Provide the (X, Y) coordinate of the cell's center where the given text is located.  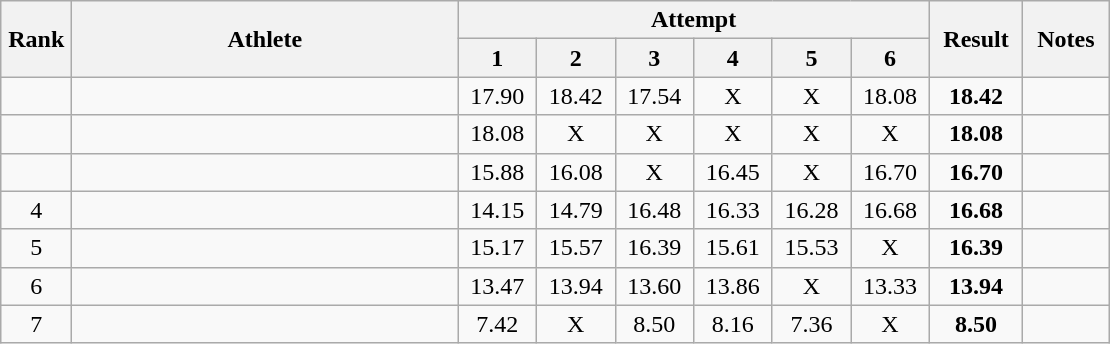
16.08 (576, 172)
13.86 (734, 286)
7 (36, 324)
15.53 (812, 248)
2 (576, 58)
14.15 (498, 210)
15.57 (576, 248)
16.28 (812, 210)
17.54 (654, 96)
8.16 (734, 324)
Athlete (265, 39)
13.47 (498, 286)
16.33 (734, 210)
Attempt (694, 20)
Notes (1066, 39)
7.42 (498, 324)
14.79 (576, 210)
13.60 (654, 286)
17.90 (498, 96)
15.17 (498, 248)
Rank (36, 39)
15.61 (734, 248)
15.88 (498, 172)
7.36 (812, 324)
Result (976, 39)
3 (654, 58)
16.48 (654, 210)
16.45 (734, 172)
13.33 (890, 286)
1 (498, 58)
